From the cell containing the given text, extract its center point as [x, y] coordinate. 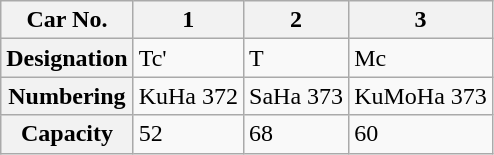
SaHa 373 [296, 96]
Tc' [188, 58]
T [296, 58]
Capacity [67, 134]
Numbering [67, 96]
Car No. [67, 20]
60 [421, 134]
3 [421, 20]
68 [296, 134]
KuMoHa 373 [421, 96]
52 [188, 134]
2 [296, 20]
1 [188, 20]
Designation [67, 58]
KuHa 372 [188, 96]
Mc [421, 58]
